Capture the cell that displays the provided text and extract its (x, y) central coordinate. 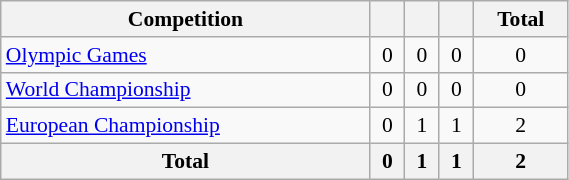
World Championship (186, 90)
European Championship (186, 126)
Olympic Games (186, 55)
Competition (186, 19)
